Find where the given text appears and provide that cell's center as (x, y) coordinate. 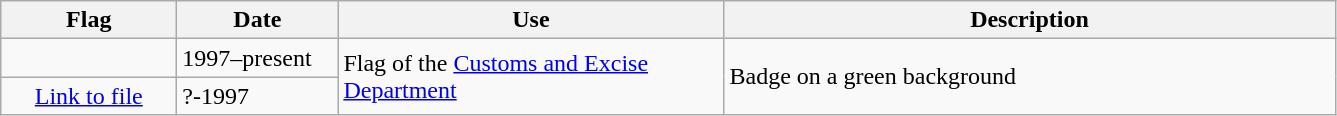
1997–present (258, 58)
Use (531, 20)
Link to file (89, 96)
Badge on a green background (1030, 77)
Description (1030, 20)
Date (258, 20)
Flag of the Customs and Excise Department (531, 77)
Flag (89, 20)
?-1997 (258, 96)
